For the text-containing cell, return its midpoint in (X, Y) coordinate format. 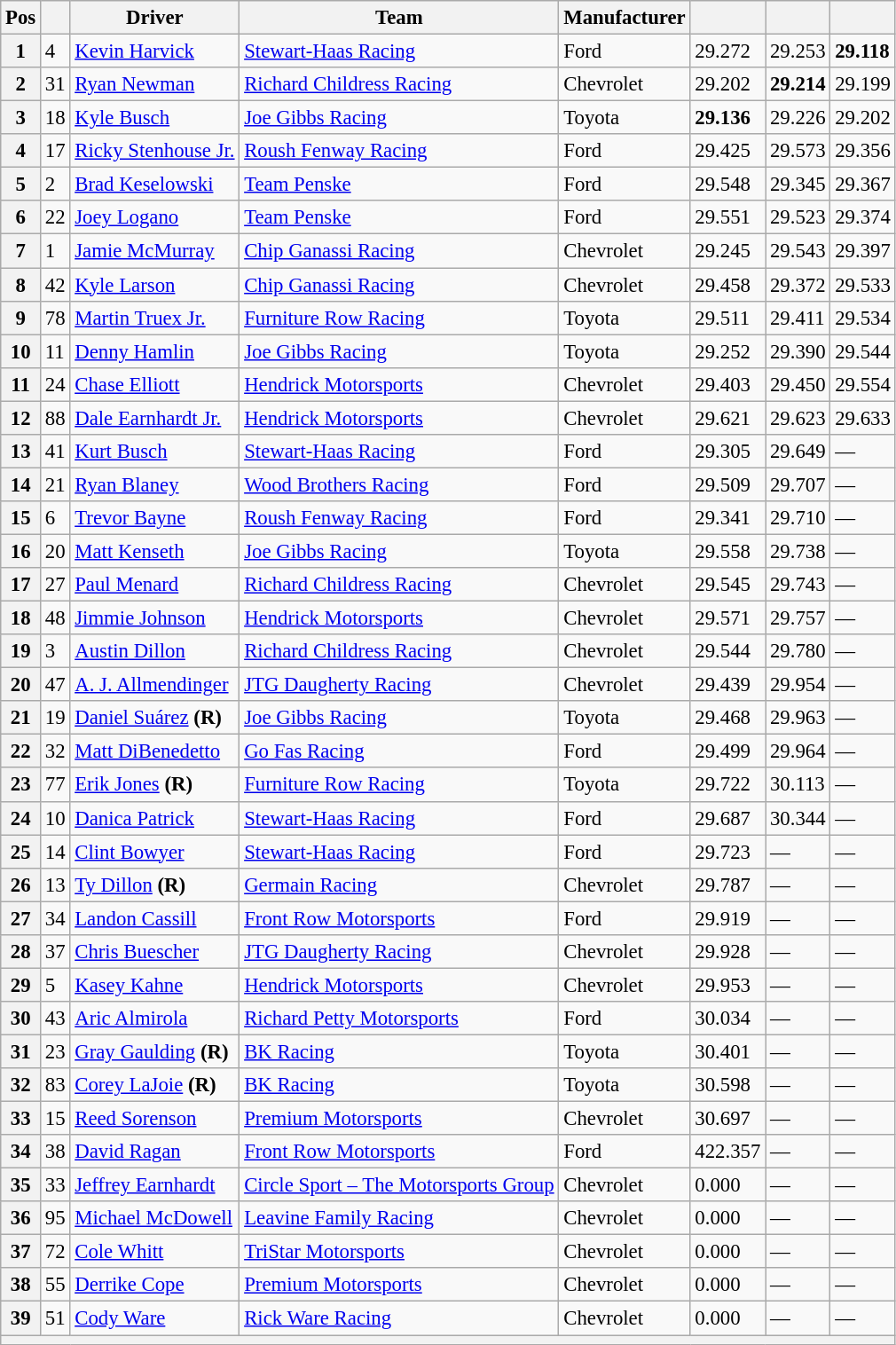
Jeffrey Earnhardt (154, 1185)
Kasey Kahne (154, 985)
29.649 (798, 452)
29.534 (862, 318)
Cody Ware (154, 1318)
29.272 (727, 51)
29.509 (727, 484)
30.113 (798, 785)
29.199 (862, 84)
29.245 (727, 251)
29.252 (727, 351)
72 (55, 1252)
30.034 (727, 1019)
Driver (154, 18)
30 (21, 1019)
Chase Elliott (154, 384)
29.621 (727, 418)
Austin Dillon (154, 651)
7 (21, 251)
29.554 (862, 384)
9 (21, 318)
29.356 (862, 151)
95 (55, 1218)
48 (55, 618)
Team (399, 18)
29.458 (727, 285)
Richard Petty Motorsports (399, 1019)
Martin Truex Jr. (154, 318)
29.372 (798, 285)
47 (55, 685)
29.548 (727, 185)
43 (55, 1019)
25 (21, 852)
29.390 (798, 351)
29.341 (727, 518)
28 (21, 952)
Jimmie Johnson (154, 618)
Circle Sport – The Motorsports Group (399, 1185)
29.345 (798, 185)
29.511 (727, 318)
29.623 (798, 418)
Cole Whitt (154, 1252)
Chris Buescher (154, 952)
29.253 (798, 51)
29.954 (798, 685)
29.919 (727, 918)
39 (21, 1318)
Jamie McMurray (154, 251)
Reed Sorenson (154, 1119)
29.780 (798, 651)
29.425 (727, 151)
88 (55, 418)
83 (55, 1085)
Danica Patrick (154, 818)
29.226 (798, 118)
29.963 (798, 718)
42 (55, 285)
29 (21, 985)
29.757 (798, 618)
29.573 (798, 151)
Erik Jones (R) (154, 785)
Daniel Suárez (R) (154, 718)
29.787 (727, 885)
29.214 (798, 84)
Rick Ware Racing (399, 1318)
Ryan Newman (154, 84)
29.558 (727, 551)
Trevor Bayne (154, 518)
David Ragan (154, 1152)
35 (21, 1185)
29.118 (862, 51)
29.403 (727, 384)
Joey Logano (154, 217)
Kyle Larson (154, 285)
TriStar Motorsports (399, 1252)
29.523 (798, 217)
78 (55, 318)
30.697 (727, 1119)
29.533 (862, 285)
29.499 (727, 751)
29.136 (727, 118)
30.344 (798, 818)
Matt DiBenedetto (154, 751)
Dale Earnhardt Jr. (154, 418)
Landon Cassill (154, 918)
Kevin Harvick (154, 51)
29.545 (727, 585)
Ty Dillon (R) (154, 885)
29.722 (727, 785)
29.743 (798, 585)
Go Fas Racing (399, 751)
77 (55, 785)
30.401 (727, 1051)
29.928 (727, 952)
12 (21, 418)
29.397 (862, 251)
29.964 (798, 751)
29.710 (798, 518)
29.374 (862, 217)
Germain Racing (399, 885)
16 (21, 551)
Corey LaJoie (R) (154, 1085)
Gray Gaulding (R) (154, 1051)
29.450 (798, 384)
Denny Hamlin (154, 351)
26 (21, 885)
41 (55, 452)
30.598 (727, 1085)
Matt Kenseth (154, 551)
29.305 (727, 452)
55 (55, 1286)
Leavine Family Racing (399, 1218)
29.687 (727, 818)
29.551 (727, 217)
Aric Almirola (154, 1019)
Wood Brothers Racing (399, 484)
Pos (21, 18)
Michael McDowell (154, 1218)
51 (55, 1318)
29.543 (798, 251)
422.357 (727, 1152)
Manufacturer (625, 18)
Paul Menard (154, 585)
29.411 (798, 318)
Clint Bowyer (154, 852)
Kurt Busch (154, 452)
Ryan Blaney (154, 484)
29.707 (798, 484)
Ricky Stenhouse Jr. (154, 151)
Kyle Busch (154, 118)
Derrike Cope (154, 1286)
29.468 (727, 718)
Brad Keselowski (154, 185)
29.571 (727, 618)
A. J. Allmendinger (154, 685)
29.953 (727, 985)
8 (21, 285)
29.633 (862, 418)
36 (21, 1218)
29.723 (727, 852)
29.367 (862, 185)
29.439 (727, 685)
29.738 (798, 551)
